Scan for the cell matching the given text and deliver its (X, Y) coordinate at center. 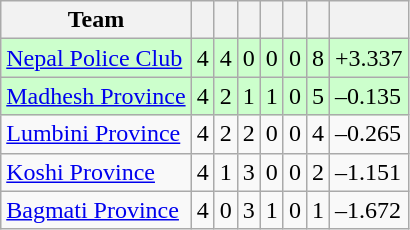
5 (318, 96)
8 (318, 58)
Bagmati Province (96, 210)
Nepal Police Club (96, 58)
Team (96, 20)
Madhesh Province (96, 96)
–1.672 (368, 210)
–1.151 (368, 172)
Koshi Province (96, 172)
–0.265 (368, 134)
–0.135 (368, 96)
Lumbini Province (96, 134)
+3.337 (368, 58)
